Pinpoint the cell where the given text exists, returning its [x, y] midpoint coordinate. 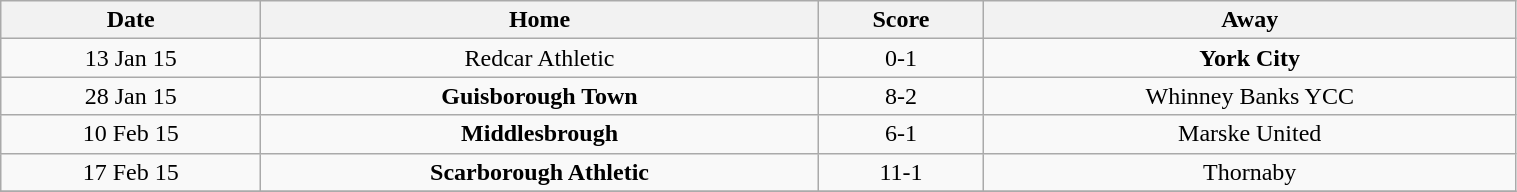
Home [540, 20]
Middlesbrough [540, 134]
11-1 [902, 172]
13 Jan 15 [131, 58]
28 Jan 15 [131, 96]
Whinney Banks YCC [1250, 96]
Score [902, 20]
Thornaby [1250, 172]
York City [1250, 58]
Redcar Athletic [540, 58]
6-1 [902, 134]
Scarborough Athletic [540, 172]
17 Feb 15 [131, 172]
0-1 [902, 58]
8-2 [902, 96]
10 Feb 15 [131, 134]
Marske United [1250, 134]
Guisborough Town [540, 96]
Date [131, 20]
Away [1250, 20]
